Determine the [x, y] coordinate at the center of the cell enclosing the given text.  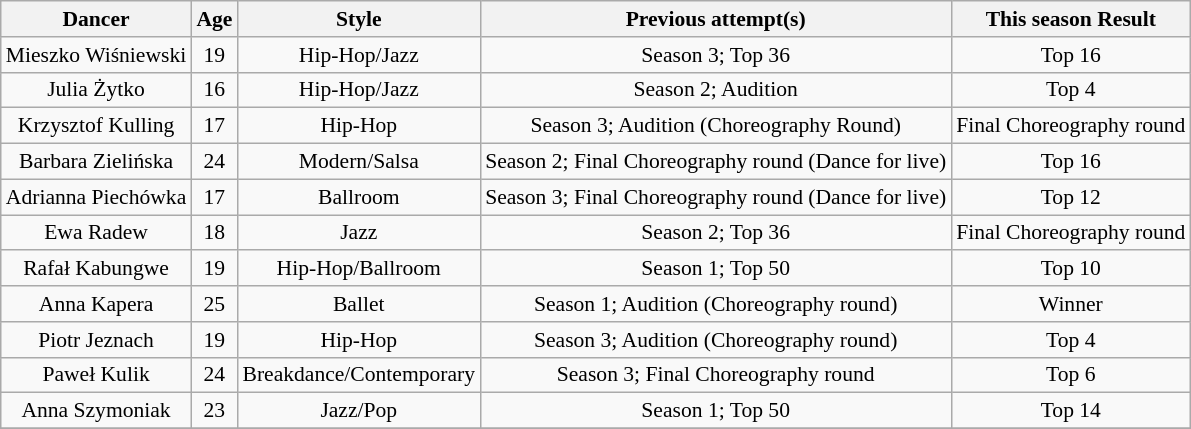
Breakdance/Contemporary [358, 375]
Modern/Salsa [358, 162]
Season 3; Final Choreography round (Dance for live) [716, 197]
Season 3; Audition (Choreography Round) [716, 126]
Rafał Kabungwe [96, 269]
Top 12 [1070, 197]
Top 6 [1070, 375]
Ballroom [358, 197]
25 [214, 304]
Krzysztof Kulling [96, 126]
Winner [1070, 304]
18 [214, 233]
Anna Kapera [96, 304]
Top 10 [1070, 269]
Hip-Hop/Ballroom [358, 269]
Jazz [358, 233]
Season 2; Final Choreography round (Dance for live) [716, 162]
Season 3; Final Choreography round [716, 375]
Ewa Radew [96, 233]
16 [214, 90]
Adrianna Piechówka [96, 197]
Top 14 [1070, 411]
Barbara Zielińska [96, 162]
Ballet [358, 304]
Season 2; Top 36 [716, 233]
Julia Żytko [96, 90]
Anna Szymoniak [96, 411]
Age [214, 19]
Piotr Jeznach [96, 340]
Season 3; Top 36 [716, 55]
This season Result [1070, 19]
Season 3; Audition (Choreography round) [716, 340]
Season 1; Audition (Choreography round) [716, 304]
Mieszko Wiśniewski [96, 55]
Jazz/Pop [358, 411]
Previous attempt(s) [716, 19]
Season 2; Audition [716, 90]
23 [214, 411]
Dancer [96, 19]
Paweł Kulik [96, 375]
Style [358, 19]
